Provide the (x, y) coordinate of the cell's center where the given text is located.  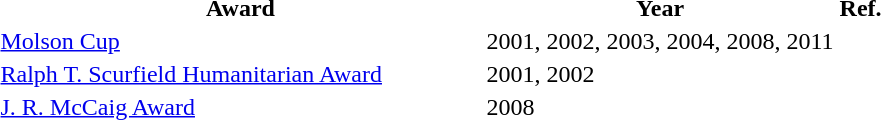
2001, 2002 (660, 74)
2001, 2002, 2003, 2004, 2008, 2011 (660, 41)
